For the text-containing cell, return its midpoint in [x, y] coordinate format. 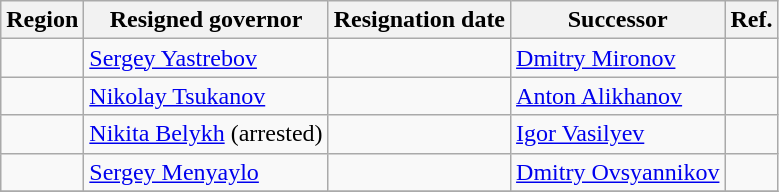
Nikita Belykh (arrested) [206, 134]
Resigned governor [206, 20]
Region [42, 20]
Igor Vasilyev [618, 134]
Successor [618, 20]
Nikolay Tsukanov [206, 96]
Sergey Yastrebov [206, 58]
Sergey Menyaylo [206, 172]
Resignation date [419, 20]
Anton Alikhanov [618, 96]
Dmitry Ovsyannikov [618, 172]
Ref. [752, 20]
Dmitry Mironov [618, 58]
